Provide the (x, y) coordinate of the cell's center where the given text is located.  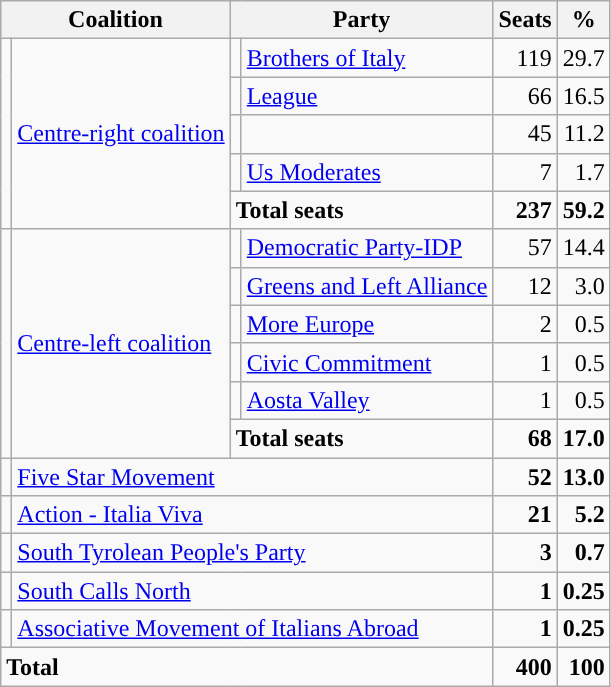
29.7 (584, 58)
1.7 (584, 172)
Centre-left coalition (121, 343)
237 (525, 210)
13.0 (584, 477)
Five Star Movement (252, 477)
45 (525, 134)
Greens and Left Alliance (367, 286)
68 (525, 438)
Centre-right coalition (121, 134)
Civic Commitment (367, 362)
League (367, 96)
3.0 (584, 286)
Brothers of Italy (367, 58)
3 (525, 553)
Associative Movement of Italians Abroad (252, 629)
21 (525, 515)
Coalition (116, 20)
119 (525, 58)
Aosta Valley (367, 400)
Action - Italia Viva (252, 515)
Seats (525, 20)
5.2 (584, 515)
Total (247, 667)
0.7 (584, 553)
57 (525, 248)
17.0 (584, 438)
More Europe (367, 324)
59.2 (584, 210)
11.2 (584, 134)
100 (584, 667)
South Tyrolean People's Party (252, 553)
2 (525, 324)
12 (525, 286)
16.5 (584, 96)
Us Moderates (367, 172)
66 (525, 96)
14.4 (584, 248)
52 (525, 477)
South Calls North (252, 591)
% (584, 20)
400 (525, 667)
Democratic Party-IDP (367, 248)
Party (362, 20)
7 (525, 172)
